Capture the cell that displays the provided text and extract its [x, y] central coordinate. 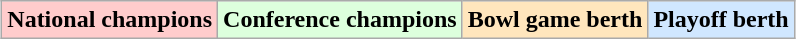
Conference champions [340, 20]
National champions [110, 20]
Bowl game berth [555, 20]
Playoff berth [721, 20]
